Determine the (X, Y) coordinate at the center of the cell enclosing the given text.  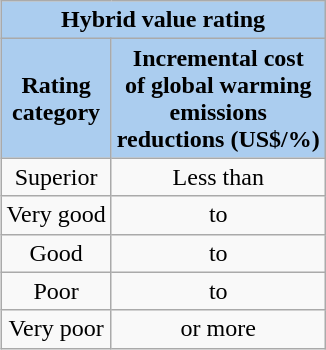
Poor (56, 291)
or more (218, 329)
Very poor (56, 329)
Good (56, 253)
Superior (56, 177)
Less than (218, 177)
Ratingcategory (56, 98)
Hybrid value rating (163, 20)
Very good (56, 215)
Incremental costof global warmingemissionsreductions (US$/%) (218, 98)
